Search for the cell housing the specified text and yield its [x, y] center coordinate. 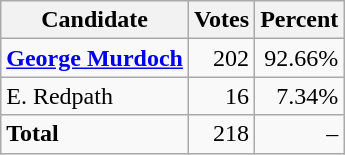
7.34% [300, 96]
92.66% [300, 58]
– [300, 134]
George Murdoch [95, 58]
202 [221, 58]
E. Redpath [95, 96]
16 [221, 96]
Votes [221, 20]
Percent [300, 20]
218 [221, 134]
Total [95, 134]
Candidate [95, 20]
